Determine the [X, Y] coordinate at the center of the cell enclosing the given text.  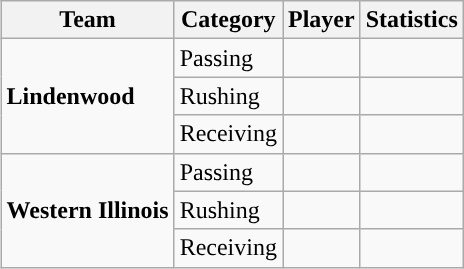
Western Illinois [88, 210]
Statistics [412, 20]
Player [321, 20]
Category [228, 20]
Team [88, 20]
Lindenwood [88, 96]
